Return [x, y] of the center of cell containing provided text 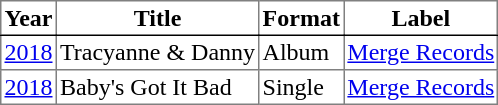
Single [302, 87]
Year [29, 18]
Album [302, 52]
Baby's Got It Bad [158, 87]
Format [302, 18]
Label [421, 18]
Title [158, 18]
Tracyanne & Danny [158, 52]
